Provide the [X, Y] coordinate of the cell's center where the given text is located.  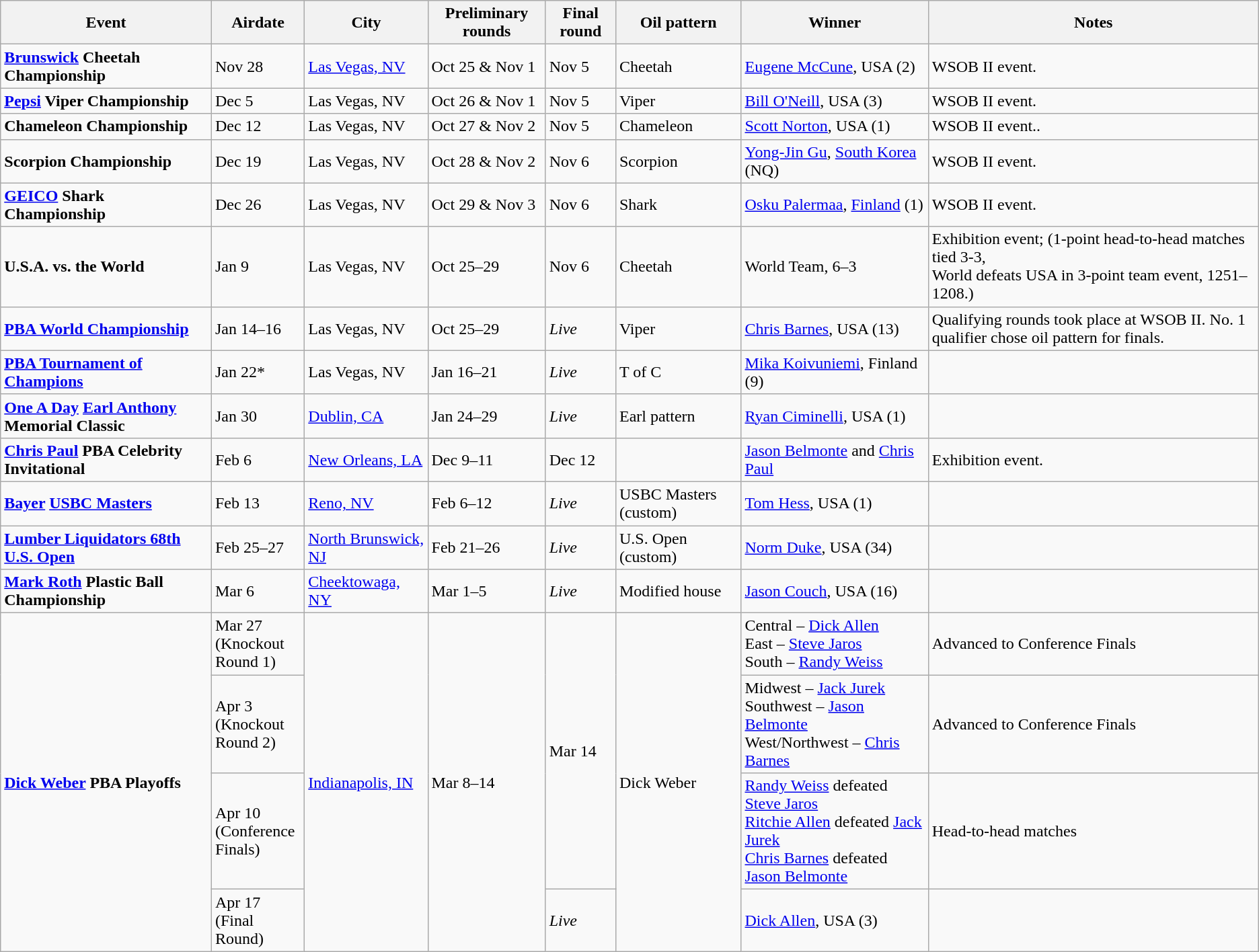
Jan 9 [258, 266]
Feb 21–26 [487, 547]
Feb 6–12 [487, 503]
Head-to-head matches [1094, 831]
North Brunswick, NJ [366, 547]
T of C [678, 372]
Mika Koivuniemi, Finland (9) [835, 372]
One A Day Earl Anthony Memorial Classic [106, 415]
Mar 14 [580, 752]
Notes [1094, 23]
Airdate [258, 23]
Qualifying rounds took place at WSOB II. No. 1 qualifier chose oil pattern for finals. [1094, 328]
WSOB II event.. [1094, 126]
Oil pattern [678, 23]
Earl pattern [678, 415]
Dick Weber [678, 783]
Chris Barnes, USA (13) [835, 328]
Oct 25 & Nov 1 [487, 66]
Feb 6 [258, 460]
Cheektowaga, NY [366, 592]
Chameleon [678, 126]
Apr 17(Final Round) [258, 920]
Bill O'Neill, USA (3) [835, 101]
USBC Masters (custom) [678, 503]
Modified house [678, 592]
Dick Allen, USA (3) [835, 920]
Jan 22* [258, 372]
Apr 3(KnockoutRound 2) [258, 724]
Eugene McCune, USA (2) [835, 66]
Mark Roth Plastic Ball Championship [106, 592]
Dec 26 [258, 204]
World Team, 6–3 [835, 266]
Exhibition event. [1094, 460]
Jason Belmonte and Chris Paul [835, 460]
Bayer USBC Masters [106, 503]
Brunswick Cheetah Championship [106, 66]
Apr 10(ConferenceFinals) [258, 831]
Dec 19 [258, 161]
Oct 26 & Nov 1 [487, 101]
Midwest – Jack Jurek Southwest – Jason Belmonte West/Northwest – Chris Barnes [835, 724]
Oct 27 & Nov 2 [487, 126]
Feb 25–27 [258, 547]
U.S. Open (custom) [678, 547]
Preliminary rounds [487, 23]
Scorpion [678, 161]
City [366, 23]
Final round [580, 23]
Reno, NV [366, 503]
Shark [678, 204]
Norm Duke, USA (34) [835, 547]
U.S.A. vs. the World [106, 266]
GEICO Shark Championship [106, 204]
Oct 28 & Nov 2 [487, 161]
Scorpion Championship [106, 161]
Chris Paul PBA Celebrity Invitational [106, 460]
Mar 27(KnockoutRound 1) [258, 644]
PBA World Championship [106, 328]
Tom Hess, USA (1) [835, 503]
Jan 30 [258, 415]
Jan 24–29 [487, 415]
Lumber Liquidators 68th U.S. Open [106, 547]
Chameleon Championship [106, 126]
Jan 16–21 [487, 372]
Oct 29 & Nov 3 [487, 204]
Event [106, 23]
Pepsi Viper Championship [106, 101]
Jan 14–16 [258, 328]
Dick Weber PBA Playoffs [106, 783]
New Orleans, LA [366, 460]
Dec 5 [258, 101]
Randy Weiss defeated Steve JarosRitchie Allen defeated Jack JurekChris Barnes defeated Jason Belmonte [835, 831]
Indianapolis, IN [366, 783]
PBA Tournament of Champions [106, 372]
Yong-Jin Gu, South Korea (NQ) [835, 161]
Feb 13 [258, 503]
Exhibition event; (1-point head-to-head matches tied 3-3,World defeats USA in 3-point team event, 1251–1208.) [1094, 266]
Nov 28 [258, 66]
Central – Dick AllenEast – Steve JarosSouth – Randy Weiss [835, 644]
Ryan Ciminelli, USA (1) [835, 415]
Winner [835, 23]
Dec 9–11 [487, 460]
Mar 8–14 [487, 783]
Jason Couch, USA (16) [835, 592]
Scott Norton, USA (1) [835, 126]
Osku Palermaa, Finland (1) [835, 204]
Mar 1–5 [487, 592]
Dublin, CA [366, 415]
Mar 6 [258, 592]
